Search for the cell housing the specified text and yield its [x, y] center coordinate. 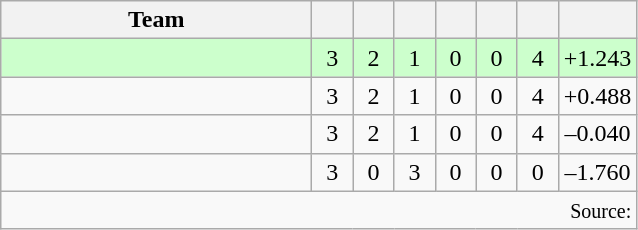
–1.760 [598, 172]
+1.243 [598, 58]
Team [156, 20]
–0.040 [598, 134]
+0.488 [598, 96]
Source: [319, 210]
